Capture the cell that displays the provided text and extract its (X, Y) central coordinate. 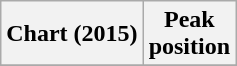
Chart (2015) (72, 34)
Peakposition (189, 34)
